Find where the given text appears and provide that cell's center as (X, Y) coordinate. 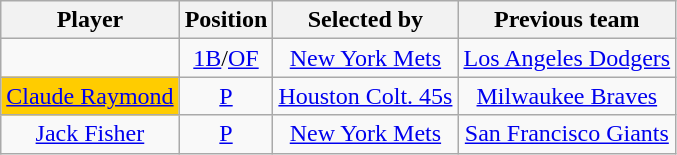
Milwaukee Braves (567, 96)
Player (90, 20)
Selected by (366, 20)
Houston Colt. 45s (366, 96)
Los Angeles Dodgers (567, 58)
Position (226, 20)
Claude Raymond (90, 96)
Previous team (567, 20)
San Francisco Giants (567, 134)
Jack Fisher (90, 134)
1B/OF (226, 58)
